From the cell containing the given text, extract its center point as (x, y) coordinate. 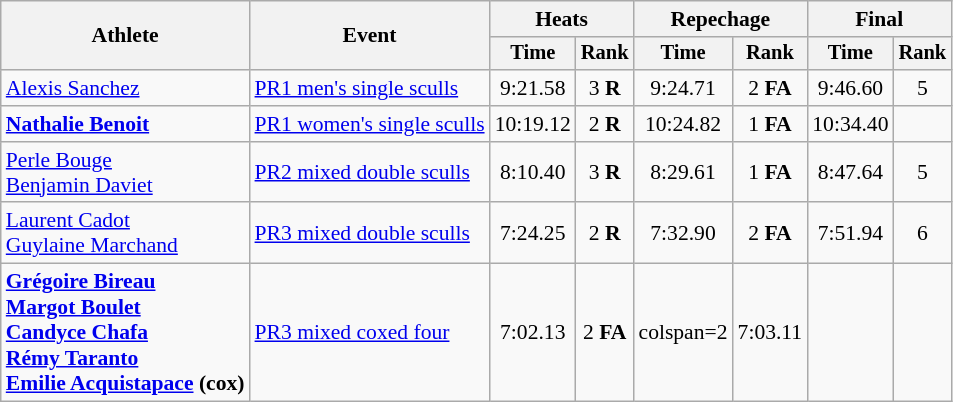
9:24.71 (682, 88)
Athlete (126, 36)
10:19.12 (533, 124)
8:29.61 (682, 172)
6 (923, 234)
Final (879, 19)
Perle BougeBenjamin Daviet (126, 172)
PR3 mixed double sculls (370, 234)
7:02.13 (533, 333)
7:32.90 (682, 234)
7:51.94 (850, 234)
Event (370, 36)
Alexis Sanchez (126, 88)
10:34.40 (850, 124)
PR1 men's single sculls (370, 88)
9:46.60 (850, 88)
Laurent CadotGuylaine Marchand (126, 234)
Heats (562, 19)
7:03.11 (770, 333)
8:10.40 (533, 172)
colspan=2 (682, 333)
7:24.25 (533, 234)
10:24.82 (682, 124)
8:47.64 (850, 172)
PR3 mixed coxed four (370, 333)
Nathalie Benoit (126, 124)
9:21.58 (533, 88)
PR2 mixed double sculls (370, 172)
Grégoire BireauMargot BouletCandyce ChafaRémy TarantoEmilie Acquistapace (cox) (126, 333)
PR1 women's single sculls (370, 124)
Repechage (720, 19)
